Provide the [x, y] coordinate of the cell's center where the given text is located.  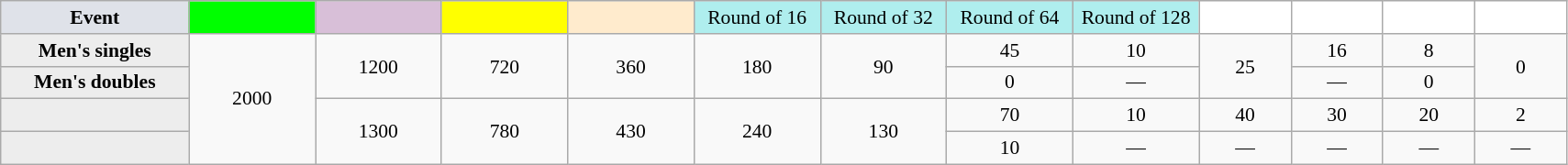
780 [505, 132]
Round of 32 [884, 17]
90 [884, 66]
16 [1337, 50]
240 [757, 132]
Round of 128 [1136, 17]
1300 [379, 132]
Event [95, 17]
45 [1010, 50]
720 [505, 66]
40 [1245, 115]
Men's doubles [95, 82]
430 [631, 132]
70 [1010, 115]
1200 [379, 66]
2000 [252, 99]
130 [884, 132]
180 [757, 66]
8 [1429, 50]
25 [1245, 66]
Round of 16 [757, 17]
Round of 64 [1010, 17]
360 [631, 66]
30 [1337, 115]
20 [1429, 115]
Men's singles [95, 50]
2 [1520, 115]
